Provide the (X, Y) coordinate of the cell's center where the given text is located.  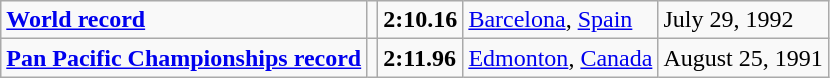
Edmonton, Canada (560, 58)
August 25, 1991 (743, 58)
2:11.96 (420, 58)
Pan Pacific Championships record (184, 58)
2:10.16 (420, 20)
World record (184, 20)
Barcelona, Spain (560, 20)
July 29, 1992 (743, 20)
